Provide the [x, y] coordinate of the cell's center where the given text is located.  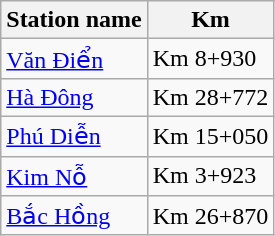
Station name [74, 20]
Văn Điển [74, 59]
Km 28+772 [210, 97]
Km 3+923 [210, 176]
Hà Đông [74, 97]
Kim Nỗ [74, 176]
Km [210, 20]
Km 15+050 [210, 136]
Km 26+870 [210, 216]
Phú Diễn [74, 136]
Bắc Hồng [74, 216]
Km 8+930 [210, 59]
